Extract the (X, Y) coordinate from the center of the cell holding the provided text.  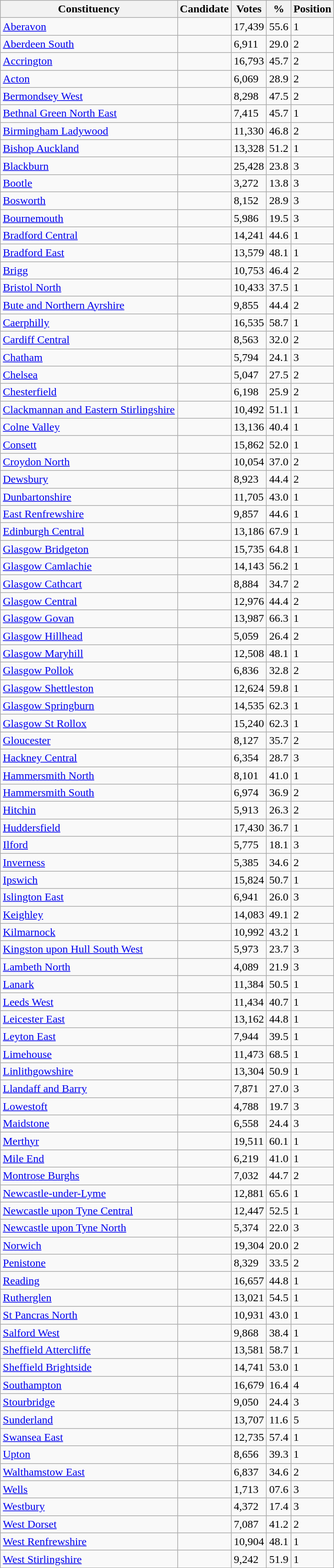
27.5 (279, 375)
51.1 (279, 410)
8,101 (249, 776)
16.4 (279, 1385)
4,372 (249, 1507)
56.2 (279, 566)
12,624 (249, 688)
Limehouse (89, 1054)
49.1 (279, 915)
25,428 (249, 166)
15,824 (249, 880)
Bristol North (89, 288)
19,304 (249, 1245)
Bishop Auckland (89, 148)
Glasgow Springburn (89, 706)
34.7 (279, 584)
8,884 (249, 584)
10,992 (249, 932)
Bosworth (89, 200)
Glasgow Camlachie (89, 566)
23.7 (279, 949)
Glasgow Hillhead (89, 636)
13,021 (249, 1298)
10,904 (249, 1541)
Colne Valley (89, 427)
6,941 (249, 897)
8,923 (249, 479)
35.7 (279, 740)
Chatham (89, 357)
Sheffield Attercliffe (89, 1350)
51.9 (279, 1559)
Ipswich (89, 880)
6,069 (249, 79)
Leyton East (89, 1036)
52.0 (279, 444)
5,973 (249, 949)
Lambeth North (89, 967)
Clackmannan and Eastern Stirlingshire (89, 410)
13,162 (249, 1019)
67.9 (279, 532)
13,987 (249, 619)
12,881 (249, 1193)
23.8 (279, 166)
40.7 (279, 1002)
Candidate (204, 9)
Inverness (89, 862)
Swansea East (89, 1437)
Edinburgh Central (89, 532)
53.0 (279, 1368)
11,384 (249, 984)
17.4 (279, 1507)
St Pancras North (89, 1315)
Salford West (89, 1333)
13,304 (249, 1072)
Hammersmith North (89, 776)
Cardiff Central (89, 340)
Bradford Central (89, 236)
Walthamstow East (89, 1472)
11,473 (249, 1054)
Maidstone (89, 1124)
7,871 (249, 1089)
Votes (249, 9)
11.6 (279, 1420)
16,657 (249, 1280)
6,219 (249, 1158)
46.8 (279, 131)
8,298 (249, 96)
Rutherglen (89, 1298)
50.5 (279, 984)
25.9 (279, 392)
60.1 (279, 1141)
9,242 (249, 1559)
Hackney Central (89, 758)
10,931 (249, 1315)
Bethnal Green North East (89, 113)
32.0 (279, 340)
13.8 (279, 183)
Lanark (89, 984)
Sheffield Brightside (89, 1368)
16,679 (249, 1385)
5,775 (249, 845)
54.5 (279, 1298)
9,857 (249, 514)
West Stirlingshire (89, 1559)
6,837 (249, 1472)
Bournemouth (89, 218)
24.1 (279, 357)
51.2 (279, 148)
West Renfrewshire (89, 1541)
16,535 (249, 323)
8,563 (249, 340)
36.7 (279, 828)
Glasgow Pollok (89, 671)
5,913 (249, 810)
13,136 (249, 427)
15,735 (249, 549)
Upton (89, 1455)
Newcastle upon Tyne Central (89, 1211)
5,059 (249, 636)
14,143 (249, 566)
14,741 (249, 1368)
Blackburn (89, 166)
Croydon North (89, 462)
14,535 (249, 706)
68.5 (279, 1054)
66.3 (279, 619)
Kilmarnock (89, 932)
13,186 (249, 532)
59.8 (279, 688)
36.9 (279, 793)
7,944 (249, 1036)
Glasgow Maryhill (89, 653)
57.4 (279, 1437)
% (279, 9)
10,753 (249, 270)
5,374 (249, 1228)
Leeds West (89, 1002)
6,198 (249, 392)
52.5 (279, 1211)
26.3 (279, 810)
5,986 (249, 218)
Brigg (89, 270)
Chesterfield (89, 392)
15,862 (249, 444)
32.8 (279, 671)
Westbury (89, 1507)
10,492 (249, 410)
Norwich (89, 1245)
Stourbridge (89, 1402)
5,385 (249, 862)
Islington East (89, 897)
37.0 (279, 462)
11,434 (249, 1002)
55.6 (279, 27)
8,656 (249, 1455)
50.7 (279, 880)
1,713 (249, 1489)
4,089 (249, 967)
Glasgow Bridgeton (89, 549)
14,083 (249, 915)
Kingston upon Hull South West (89, 949)
Hammersmith South (89, 793)
43.2 (279, 932)
7,032 (249, 1176)
26.0 (279, 897)
Position (312, 9)
10,433 (249, 288)
13,581 (249, 1350)
8,127 (249, 740)
8,329 (249, 1263)
17,439 (249, 27)
Chelsea (89, 375)
38.4 (279, 1333)
West Dorset (89, 1524)
19.5 (279, 218)
Montrose Burghs (89, 1176)
6,354 (249, 758)
41.2 (279, 1524)
9,868 (249, 1333)
Caerphilly (89, 323)
21.9 (279, 967)
Dewsbury (89, 479)
Glasgow Central (89, 601)
40.4 (279, 427)
12,447 (249, 1211)
Lowestoft (89, 1106)
37.5 (279, 288)
20.0 (279, 1245)
46.4 (279, 270)
13,328 (249, 148)
14,241 (249, 236)
26.4 (279, 636)
Sunderland (89, 1420)
4 (312, 1385)
Bradford East (89, 253)
Consett (89, 444)
12,508 (249, 653)
6,911 (249, 44)
65.6 (279, 1193)
22.0 (279, 1228)
07.6 (279, 1489)
Glasgow Cathcart (89, 584)
Linlithgowshire (89, 1072)
Constituency (89, 9)
Bermondsey West (89, 96)
10,054 (249, 462)
13,707 (249, 1420)
Aberdeen South (89, 44)
18.1 (279, 845)
15,240 (249, 723)
11,330 (249, 131)
16,793 (249, 61)
7,415 (249, 113)
5,047 (249, 375)
64.8 (279, 549)
Wells (89, 1489)
8,152 (249, 200)
Keighley (89, 915)
Aberavon (89, 27)
5 (312, 1420)
Bootle (89, 183)
Reading (89, 1280)
Huddersfield (89, 828)
29.0 (279, 44)
19,511 (249, 1141)
Southampton (89, 1385)
3,272 (249, 183)
Ilford (89, 845)
Glasgow Shettleston (89, 688)
5,794 (249, 357)
9,050 (249, 1402)
East Renfrewshire (89, 514)
Glasgow Govan (89, 619)
27.0 (279, 1089)
13,579 (249, 253)
Newcastle upon Tyne North (89, 1228)
Penistone (89, 1263)
9,855 (249, 305)
Bute and Northern Ayrshire (89, 305)
33.5 (279, 1263)
Llandaff and Barry (89, 1089)
44.7 (279, 1176)
39.5 (279, 1036)
Leicester East (89, 1019)
4,788 (249, 1106)
6,558 (249, 1124)
6,836 (249, 671)
Acton (89, 79)
Newcastle-under-Lyme (89, 1193)
Gloucester (89, 740)
Mile End (89, 1158)
7,087 (249, 1524)
50.9 (279, 1072)
39.3 (279, 1455)
47.5 (279, 96)
Accrington (89, 61)
28.7 (279, 758)
Hitchin (89, 810)
Merthyr (89, 1141)
6,974 (249, 793)
Dunbartonshire (89, 496)
19.7 (279, 1106)
Glasgow St Rollox (89, 723)
12,735 (249, 1437)
12,976 (249, 601)
17,430 (249, 828)
11,705 (249, 496)
Birmingham Ladywood (89, 131)
